Detect which cell encompasses the target text, then output its [x, y] center coordinate. 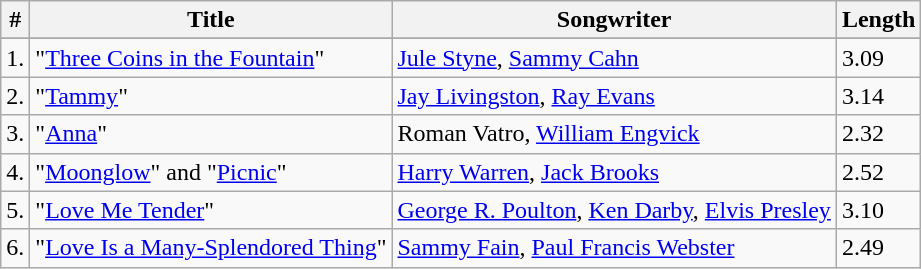
Jule Styne, Sammy Cahn [614, 58]
3.10 [878, 210]
Length [878, 20]
Roman Vatro, William Engvick [614, 134]
Sammy Fain, Paul Francis Webster [614, 248]
2.49 [878, 248]
"Love Is a Many-Splendored Thing" [211, 248]
3.09 [878, 58]
George R. Poulton, Ken Darby, Elvis Presley [614, 210]
2.32 [878, 134]
3.14 [878, 96]
Songwriter [614, 20]
6. [16, 248]
Jay Livingston, Ray Evans [614, 96]
4. [16, 172]
1. [16, 58]
# [16, 20]
Harry Warren, Jack Brooks [614, 172]
"Anna" [211, 134]
"Three Coins in the Fountain" [211, 58]
"Moonglow" and "Picnic" [211, 172]
Title [211, 20]
"Love Me Tender" [211, 210]
3. [16, 134]
5. [16, 210]
"Tammy" [211, 96]
2.52 [878, 172]
2. [16, 96]
